For the text-containing cell, return its midpoint in [X, Y] coordinate format. 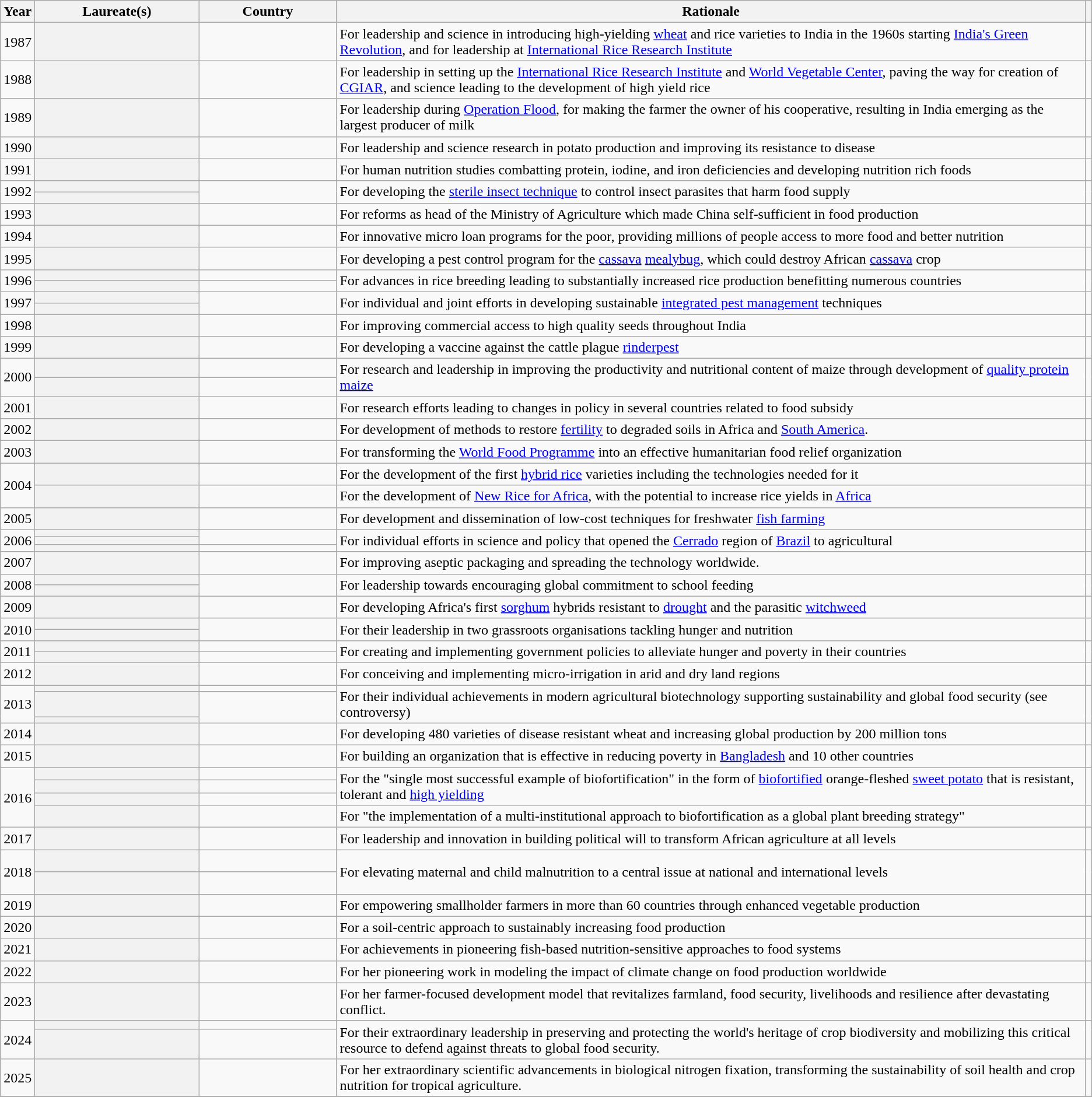
2011 [17, 651]
1996 [17, 281]
For advances in rice breeding leading to substantially increased rice production benefitting numerous countries [710, 281]
2005 [17, 518]
For the development of New Rice for Africa, with the potential to increase rice yields in Africa [710, 496]
For "the implementation of a multi-institutional approach to biofortification as a global plant breeding strategy" [710, 816]
For leadership towards encouraging global commitment to school feeding [710, 585]
2017 [17, 839]
1987 [17, 42]
2012 [17, 674]
Year [17, 12]
2024 [17, 1039]
For achievements in pioneering fish-based nutrition-sensitive approaches to food systems [710, 949]
2004 [17, 485]
For research efforts leading to changes in policy in several countries related to food subsidy [710, 408]
2007 [17, 563]
2020 [17, 927]
1988 [17, 79]
For human nutrition studies combatting protein, iodine, and iron deficiencies and developing nutrition rich foods [710, 170]
For her pioneering work in modeling the impact of climate change on food production worldwide [710, 972]
For building an organization that is effective in reducing poverty in Bangladesh and 10 other countries [710, 756]
For reforms as head of the Ministry of Agriculture which made China self-sufficient in food production [710, 214]
For research and leadership in improving the productivity and nutritional content of maize through development of quality protein maize [710, 378]
2002 [17, 430]
For leadership and science research in potato production and improving its resistance to disease [710, 148]
For developing Africa's first sorghum hybrids resistant to drought and the parasitic witchweed [710, 607]
For the development of the first hybrid rice varieties including the technologies needed for it [710, 474]
For her farmer-focused development model that revitalizes farmland, food security, livelihoods and resilience after devastating conflict. [710, 1002]
For developing a vaccine against the cattle plague rinderpest [710, 348]
For improving commercial access to high quality seeds throughout India [710, 325]
1989 [17, 118]
2009 [17, 607]
Rationale [710, 12]
For developing a pest control program for the cassava mealybug, which could destroy African cassava crop [710, 258]
For their leadership in two grassroots organisations tackling hunger and nutrition [710, 629]
1990 [17, 148]
For developing the sterile insect technique to control insect parasites that harm food supply [710, 192]
For development and dissemination of low-cost techniques for freshwater fish farming [710, 518]
1991 [17, 170]
For transforming the World Food Programme into an effective humanitarian food relief organization [710, 452]
For their individual achievements in modern agricultural biotechnology supporting sustainability and global food security (see controversy) [710, 703]
1993 [17, 214]
2000 [17, 378]
For leadership and innovation in building political will to transform African agriculture at all levels [710, 839]
2025 [17, 1078]
For development of methods to restore fertility to degraded soils in Africa and South America. [710, 430]
For empowering smallholder farmers in more than 60 countries through enhanced vegetable production [710, 905]
2006 [17, 541]
2010 [17, 629]
2023 [17, 1002]
Country [268, 12]
2022 [17, 972]
For innovative micro loan programs for the poor, providing millions of people access to more food and better nutrition [710, 236]
For improving aseptic packaging and spreading the technology worldwide. [710, 563]
2019 [17, 905]
2015 [17, 756]
1999 [17, 348]
2003 [17, 452]
2016 [17, 798]
2013 [17, 703]
For individual efforts in science and policy that opened the Cerrado region of Brazil to agricultural [710, 541]
2018 [17, 872]
Laureate(s) [117, 12]
1992 [17, 192]
2001 [17, 408]
For developing 480 varieties of disease resistant wheat and increasing global production by 200 million tons [710, 734]
1998 [17, 325]
2014 [17, 734]
For conceiving and implementing micro-irrigation in arid and dry land regions [710, 674]
2008 [17, 585]
For creating and implementing government policies to alleviate hunger and poverty in their countries [710, 651]
For individual and joint efforts in developing sustainable integrated pest management techniques [710, 303]
2021 [17, 949]
1995 [17, 258]
For elevating maternal and child malnutrition to a central issue at national and international levels [710, 872]
1994 [17, 236]
1997 [17, 303]
For a soil-centric approach to sustainably increasing food production [710, 927]
